Pinpoint the cell where the given text exists, returning its (x, y) midpoint coordinate. 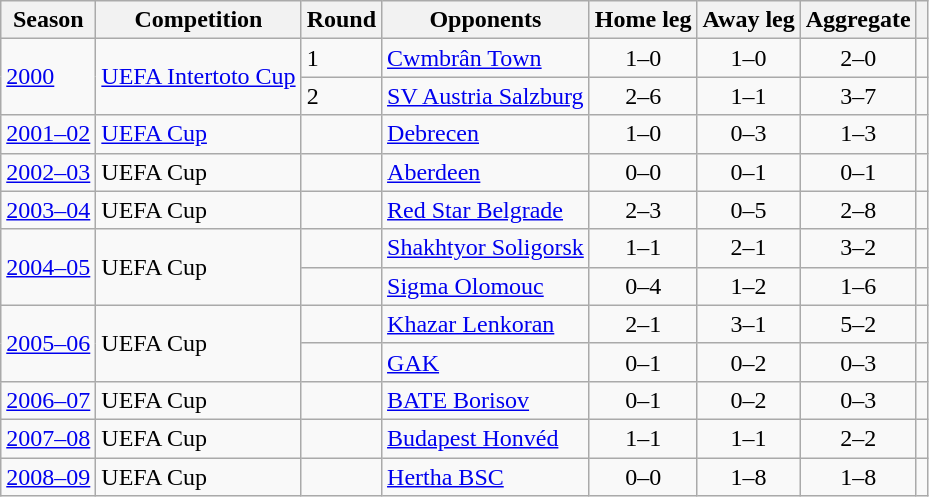
1 (341, 58)
Aggregate (858, 20)
2001–02 (48, 134)
2005–06 (48, 343)
3–2 (858, 248)
Red Star Belgrade (486, 210)
2–8 (858, 210)
UEFA Intertoto Cup (198, 77)
2007–08 (48, 438)
2000 (48, 77)
0–5 (748, 210)
0–4 (643, 286)
GAK (486, 362)
2–0 (858, 58)
Opponents (486, 20)
Aberdeen (486, 172)
SV Austria Salzburg (486, 96)
Away leg (748, 20)
2–3 (643, 210)
2008–09 (48, 477)
2002–03 (48, 172)
Competition (198, 20)
Hertha BSC (486, 477)
Round (341, 20)
1–6 (858, 286)
2 (341, 96)
2–6 (643, 96)
2006–07 (48, 400)
Cwmbrân Town (486, 58)
Debrecen (486, 134)
Sigma Olomouc (486, 286)
1–3 (858, 134)
2004–05 (48, 267)
Season (48, 20)
3–1 (748, 324)
Shakhtyor Soligorsk (486, 248)
Khazar Lenkoran (486, 324)
3–7 (858, 96)
2003–04 (48, 210)
5–2 (858, 324)
1–2 (748, 286)
BATE Borisov (486, 400)
Home leg (643, 20)
Budapest Honvéd (486, 438)
2–2 (858, 438)
